Scan for the cell matching the given text and deliver its (x, y) coordinate at center. 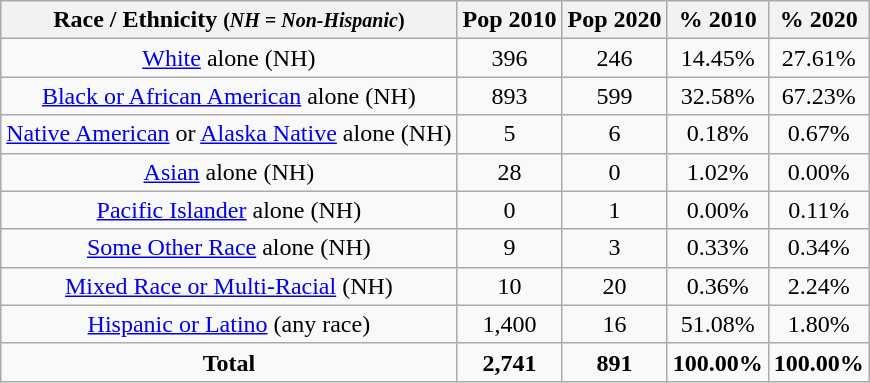
0.36% (718, 286)
Asian alone (NH) (229, 172)
% 2020 (818, 20)
14.45% (718, 58)
Hispanic or Latino (any race) (229, 324)
0.18% (718, 134)
2.24% (818, 286)
10 (510, 286)
27.61% (818, 58)
Mixed Race or Multi-Racial (NH) (229, 286)
Some Other Race alone (NH) (229, 248)
0.33% (718, 248)
20 (614, 286)
6 (614, 134)
Black or African American alone (NH) (229, 96)
Total (229, 362)
32.58% (718, 96)
67.23% (818, 96)
Pop 2020 (614, 20)
0.11% (818, 210)
2,741 (510, 362)
White alone (NH) (229, 58)
893 (510, 96)
Native American or Alaska Native alone (NH) (229, 134)
1.02% (718, 172)
16 (614, 324)
Pop 2010 (510, 20)
% 2010 (718, 20)
396 (510, 58)
1.80% (818, 324)
9 (510, 248)
891 (614, 362)
1 (614, 210)
Race / Ethnicity (NH = Non-Hispanic) (229, 20)
0.67% (818, 134)
5 (510, 134)
0.34% (818, 248)
1,400 (510, 324)
28 (510, 172)
Pacific Islander alone (NH) (229, 210)
3 (614, 248)
246 (614, 58)
51.08% (718, 324)
599 (614, 96)
